Find where the given text appears and provide that cell's center as (x, y) coordinate. 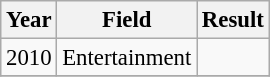
2010 (29, 58)
Year (29, 20)
Result (234, 20)
Field (127, 20)
Entertainment (127, 58)
